Detect which cell encompasses the target text, then output its [x, y] center coordinate. 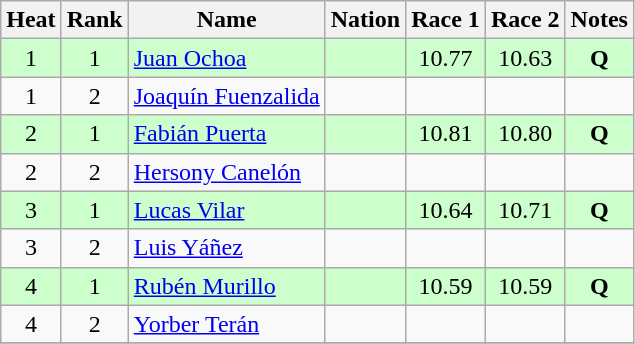
Heat [31, 20]
Lucas Vilar [226, 210]
10.64 [446, 210]
Joaquín Fuenzalida [226, 96]
Rank [94, 20]
Race 1 [446, 20]
10.63 [525, 58]
Rubén Murillo [226, 286]
Juan Ochoa [226, 58]
Nation [365, 20]
10.71 [525, 210]
Fabián Puerta [226, 134]
Yorber Terán [226, 324]
Race 2 [525, 20]
10.81 [446, 134]
Hersony Canelón [226, 172]
Name [226, 20]
Luis Yáñez [226, 248]
10.77 [446, 58]
10.80 [525, 134]
Notes [599, 20]
